Identify which cell holds the provided text, then report its (X, Y) central coordinate. 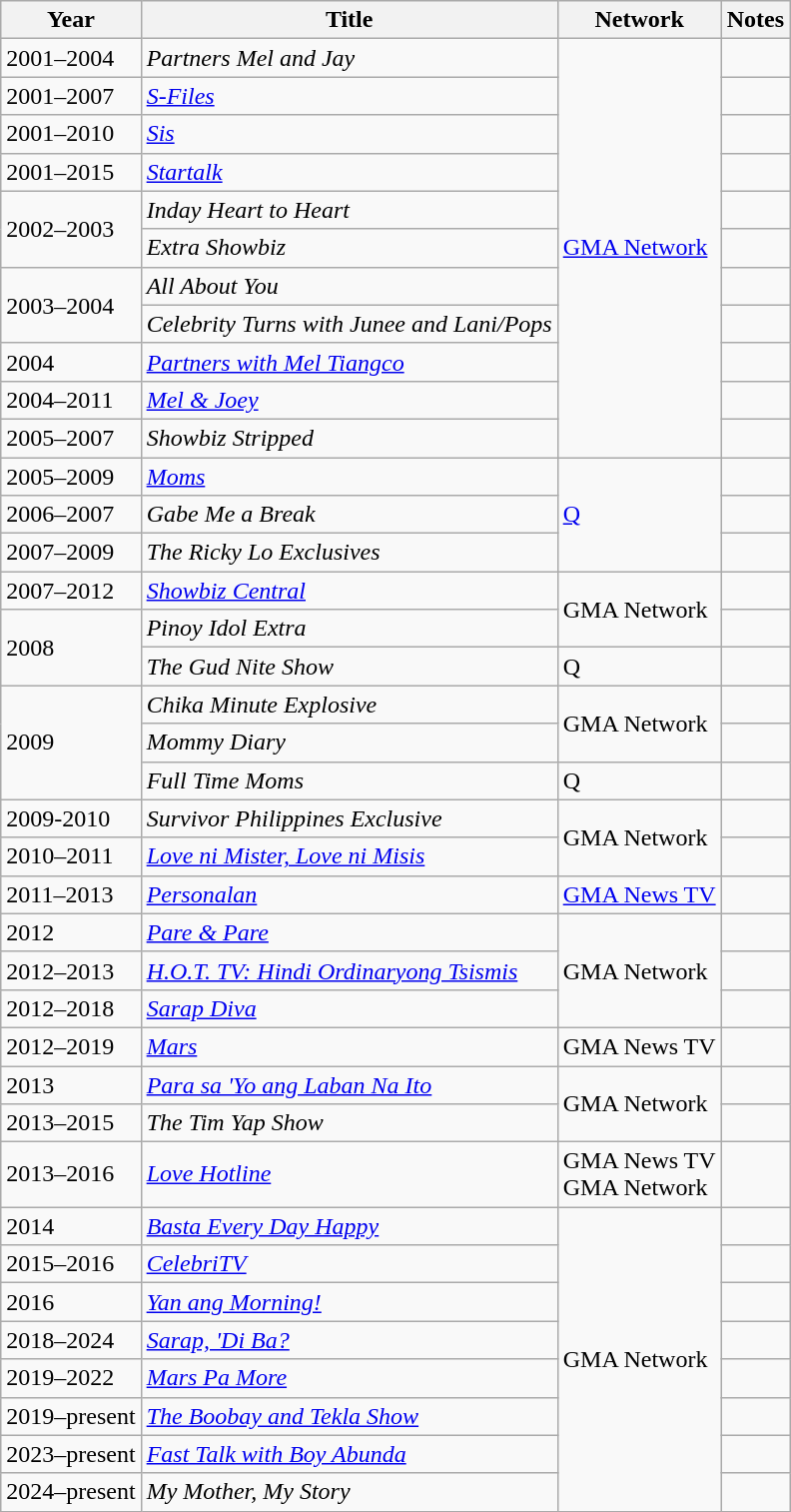
2008 (71, 648)
Pare & Pare (350, 932)
Startalk (350, 172)
Mel & Joey (350, 400)
2009 (71, 743)
Mommy Diary (350, 743)
Yan ang Morning! (350, 1302)
2012–2019 (71, 1046)
2018–2024 (71, 1340)
2024–present (71, 1492)
2001–2007 (71, 96)
GMA News TVGMA Network (639, 1175)
2001–2010 (71, 134)
2013 (71, 1084)
Partners Mel and Jay (350, 58)
The Gud Nite Show (350, 667)
2002–2003 (71, 229)
Mars (350, 1046)
2005–2009 (71, 477)
2019–present (71, 1416)
Notes (755, 20)
Inday Heart to Heart (350, 210)
2004–2011 (71, 400)
2012 (71, 932)
H.O.T. TV: Hindi Ordinaryong Tsismis (350, 970)
Chika Minute Explosive (350, 705)
2004 (71, 362)
Fast Talk with Boy Abunda (350, 1454)
2003–2004 (71, 305)
2001–2004 (71, 58)
2006–2007 (71, 515)
Basta Every Day Happy (350, 1226)
2010–2011 (71, 856)
Partners with Mel Tiangco (350, 362)
Sarap Diva (350, 1008)
S-Files (350, 96)
Showbiz Stripped (350, 438)
Mars Pa More (350, 1378)
Love Hotline (350, 1175)
Showbiz Central (350, 591)
Title (350, 20)
2023–present (71, 1454)
Sis (350, 134)
Extra Showbiz (350, 248)
Love ni Mister, Love ni Misis (350, 856)
2013–2015 (71, 1123)
The Ricky Lo Exclusives (350, 553)
Sarap, 'Di Ba? (350, 1340)
Pinoy Idol Extra (350, 629)
Gabe Me a Break (350, 515)
2012–2013 (71, 970)
2019–2022 (71, 1378)
2005–2007 (71, 438)
2007–2009 (71, 553)
Full Time Moms (350, 780)
Celebrity Turns with Junee and Lani/Pops (350, 324)
Para sa 'Yo ang Laban Na Ito (350, 1084)
2001–2015 (71, 172)
The Boobay and Tekla Show (350, 1416)
The Tim Yap Show (350, 1123)
Network (639, 20)
2011–2013 (71, 894)
My Mother, My Story (350, 1492)
2007–2012 (71, 591)
2014 (71, 1226)
CelebriTV (350, 1264)
2013–2016 (71, 1175)
2016 (71, 1302)
2015–2016 (71, 1264)
Year (71, 20)
Moms (350, 477)
All About You (350, 286)
Personalan (350, 894)
2009-2010 (71, 818)
Survivor Philippines Exclusive (350, 818)
2012–2018 (71, 1008)
